Search for the cell housing the specified text and yield its (x, y) center coordinate. 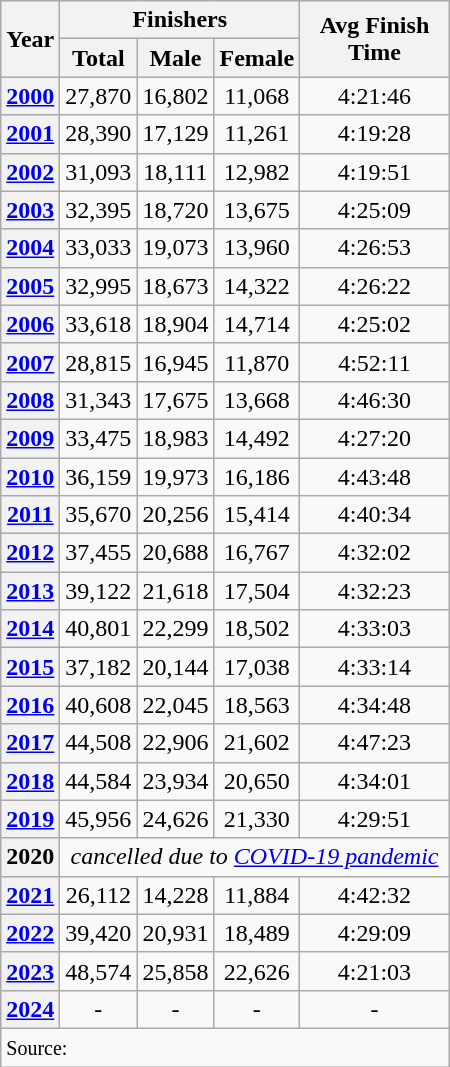
2016 (30, 705)
2022 (30, 933)
4:19:51 (375, 172)
4:42:32 (375, 895)
16,802 (176, 96)
26,112 (98, 895)
48,574 (98, 971)
23,934 (176, 781)
16,186 (257, 477)
16,767 (257, 553)
2018 (30, 781)
4:46:30 (375, 400)
21,618 (176, 591)
4:25:09 (375, 210)
18,673 (176, 286)
25,858 (176, 971)
32,995 (98, 286)
31,343 (98, 400)
Female (257, 58)
2002 (30, 172)
4:26:53 (375, 248)
37,182 (98, 667)
20,931 (176, 933)
4:33:03 (375, 629)
33,618 (98, 324)
4:19:28 (375, 134)
4:29:09 (375, 933)
2012 (30, 553)
14,322 (257, 286)
4:32:23 (375, 591)
45,956 (98, 819)
19,073 (176, 248)
20,144 (176, 667)
17,675 (176, 400)
18,720 (176, 210)
18,489 (257, 933)
2019 (30, 819)
2006 (30, 324)
4:40:34 (375, 515)
2005 (30, 286)
2008 (30, 400)
Male (176, 58)
40,608 (98, 705)
4:21:46 (375, 96)
2015 (30, 667)
4:33:14 (375, 667)
36,159 (98, 477)
4:29:51 (375, 819)
Year (30, 39)
2009 (30, 438)
33,475 (98, 438)
17,504 (257, 591)
22,906 (176, 743)
14,714 (257, 324)
17,038 (257, 667)
11,870 (257, 362)
4:52:11 (375, 362)
4:32:02 (375, 553)
18,563 (257, 705)
13,668 (257, 400)
11,068 (257, 96)
4:26:22 (375, 286)
39,122 (98, 591)
Total (98, 58)
20,688 (176, 553)
2003 (30, 210)
2021 (30, 895)
Avg Finish Time (375, 39)
35,670 (98, 515)
2001 (30, 134)
2007 (30, 362)
2017 (30, 743)
4:27:20 (375, 438)
22,626 (257, 971)
2023 (30, 971)
2000 (30, 96)
44,584 (98, 781)
16,945 (176, 362)
14,228 (176, 895)
2010 (30, 477)
20,256 (176, 515)
44,508 (98, 743)
21,602 (257, 743)
Finishers (180, 20)
15,414 (257, 515)
2014 (30, 629)
22,299 (176, 629)
18,904 (176, 324)
11,884 (257, 895)
21,330 (257, 819)
20,650 (257, 781)
17,129 (176, 134)
4:21:03 (375, 971)
4:43:48 (375, 477)
11,261 (257, 134)
12,982 (257, 172)
4:25:02 (375, 324)
2020 (30, 857)
cancelled due to COVID-19 pandemic (254, 857)
14,492 (257, 438)
4:47:23 (375, 743)
28,390 (98, 134)
Source: (225, 1047)
13,675 (257, 210)
2004 (30, 248)
39,420 (98, 933)
33,033 (98, 248)
27,870 (98, 96)
4:34:48 (375, 705)
18,983 (176, 438)
2011 (30, 515)
40,801 (98, 629)
18,502 (257, 629)
2013 (30, 591)
31,093 (98, 172)
4:34:01 (375, 781)
13,960 (257, 248)
18,111 (176, 172)
37,455 (98, 553)
22,045 (176, 705)
24,626 (176, 819)
19,973 (176, 477)
32,395 (98, 210)
28,815 (98, 362)
2024 (30, 1009)
